Capture the cell that displays the provided text and extract its [X, Y] central coordinate. 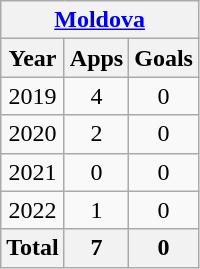
Total [33, 248]
2020 [33, 134]
2021 [33, 172]
Moldova [100, 20]
Goals [164, 58]
1 [96, 210]
Year [33, 58]
7 [96, 248]
Apps [96, 58]
4 [96, 96]
2022 [33, 210]
2 [96, 134]
2019 [33, 96]
